Scan for the cell matching the given text and deliver its (x, y) coordinate at center. 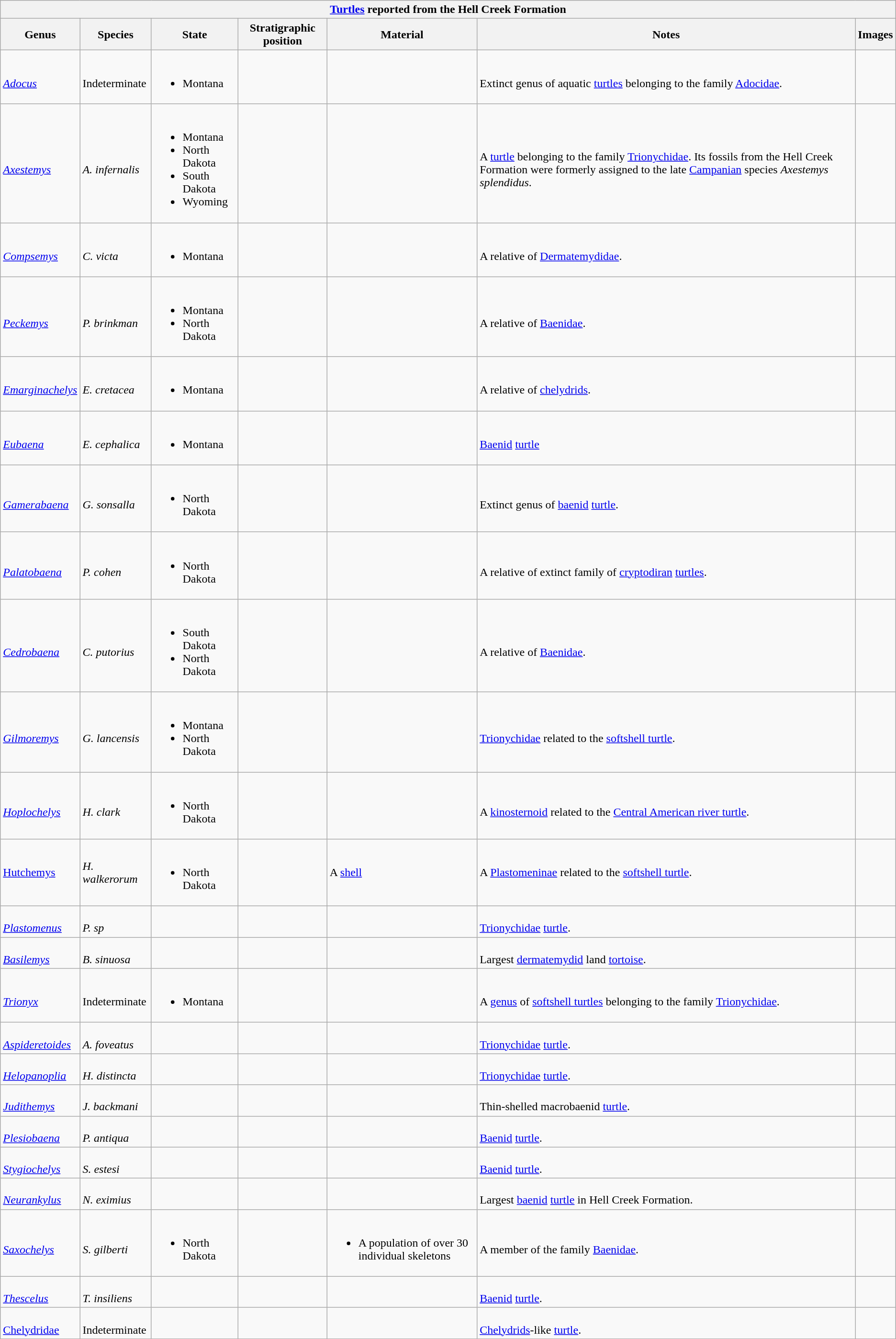
Neurankylus (40, 1194)
C. putorius (116, 645)
A kinosternoid related to the Central American river turtle. (666, 805)
A population of over 30 individual skeletons (402, 1243)
Axestemys (40, 163)
Eubaena (40, 438)
N. eximius (116, 1194)
Largest dermatemydid land tortoise. (666, 953)
Palatobaena (40, 565)
S. gilberti (116, 1243)
T. insiliens (116, 1292)
State (194, 34)
Notes (666, 34)
Trionychidae related to the softshell turtle. (666, 731)
Peckemys (40, 317)
Trionyx (40, 996)
H. distincta (116, 1069)
A member of the family Baenidae. (666, 1243)
A genus of softshell turtles belonging to the family Trionychidae. (666, 996)
P. sp (116, 922)
Hoplochelys (40, 805)
Thescelus (40, 1292)
Saxochelys (40, 1243)
A. foveatus (116, 1038)
Largest baenid turtle in Hell Creek Formation. (666, 1194)
G. lancensis (116, 731)
Species (116, 34)
Images (875, 34)
P. brinkman (116, 317)
Extinct genus of aquatic turtles belonging to the family Adocidae. (666, 77)
Material (402, 34)
Judithemys (40, 1100)
A Plastomeninae related to the softshell turtle. (666, 873)
Plesiobaena (40, 1132)
Cedrobaena (40, 645)
H. walkerorum (116, 873)
Stygiochelys (40, 1162)
E. cephalica (116, 438)
S. estesi (116, 1162)
Compsemys (40, 250)
P. cohen (116, 565)
South DakotaNorth Dakota (194, 645)
A relative of chelydrids. (666, 384)
H. clark (116, 805)
Adocus (40, 77)
Gamerabaena (40, 498)
Emarginachelys (40, 384)
C. victa (116, 250)
J. backmani (116, 1100)
Plastomenus (40, 922)
G. sonsalla (116, 498)
Aspideretoides (40, 1038)
Helopanoplia (40, 1069)
A relative of extinct family of cryptodiran turtles. (666, 565)
Stratigraphic position (282, 34)
A relative of Dermatemydidae. (666, 250)
A shell (402, 873)
MontanaNorth DakotaSouth DakotaWyoming (194, 163)
A. infernalis (116, 163)
Extinct genus of baenid turtle. (666, 498)
E. cretacea (116, 384)
Chelydrids-like turtle. (666, 1323)
P. antiqua (116, 1132)
Gilmoremys (40, 731)
Baenid turtle (666, 438)
B. sinuosa (116, 953)
Chelydridae (40, 1323)
Turtles reported from the Hell Creek Formation (448, 10)
Genus (40, 34)
Thin-shelled macrobaenid turtle. (666, 1100)
Hutchemys (40, 873)
Basilemys (40, 953)
